Search for the cell housing the specified text and yield its [X, Y] center coordinate. 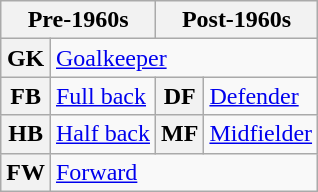
FB [26, 96]
Half back [102, 134]
Goalkeeper [184, 58]
DF [180, 96]
Full back [102, 96]
GK [26, 58]
MF [180, 134]
Defender [261, 96]
HB [26, 134]
FW [26, 172]
Post-1960s [237, 20]
Forward [184, 172]
Pre-1960s [78, 20]
Midfielder [261, 134]
